Determine the (X, Y) coordinate at the center of the cell enclosing the given text.  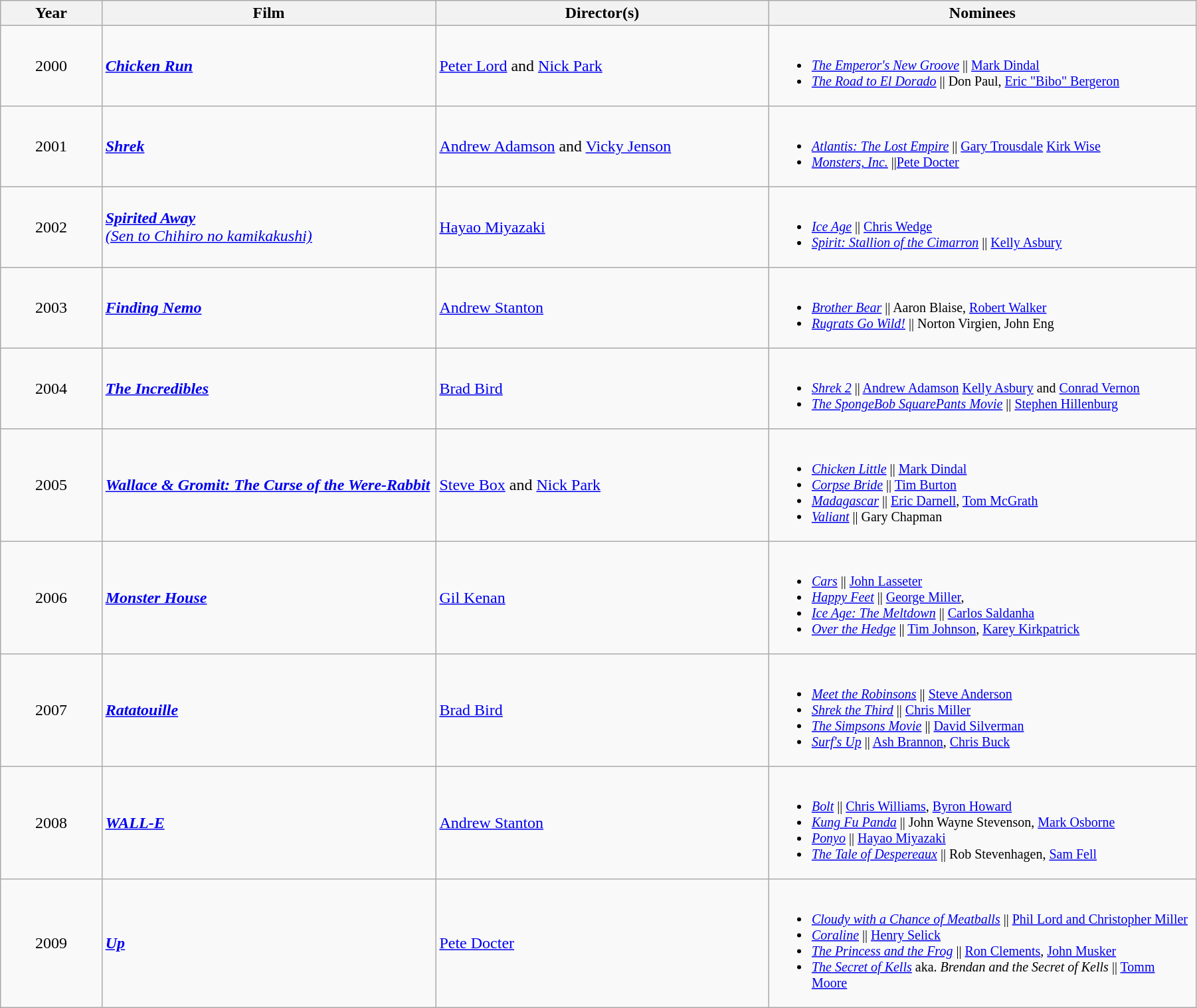
Finding Nemo (268, 308)
Up (268, 943)
2003 (51, 308)
Chicken Little || Mark DindalCorpse Bride || Tim BurtonMadagascar || Eric Darnell, Tom McGrathValiant || Gary Chapman (982, 485)
Brother Bear || Aaron Blaise, Robert WalkerRugrats Go Wild! || Norton Virgien, John Eng (982, 308)
2001 (51, 146)
Chicken Run (268, 66)
Cars || John LasseterHappy Feet || George Miller,Ice Age: The Meltdown || Carlos SaldanhaOver the Hedge || Tim Johnson, Karey Kirkpatrick (982, 598)
Shrek (268, 146)
Ratatouille (268, 711)
Atlantis: The Lost Empire || Gary Trousdale Kirk WiseMonsters, Inc. ||Pete Docter (982, 146)
Film (268, 13)
2004 (51, 389)
2005 (51, 485)
Gil Kenan (602, 598)
WALL-E (268, 822)
The Incredibles (268, 389)
Meet the Robinsons || Steve AndersonShrek the Third || Chris MillerThe Simpsons Movie || David SilvermanSurf's Up || Ash Brannon, Chris Buck (982, 711)
2006 (51, 598)
The Emperor's New Groove || Mark DindalThe Road to El Dorado || Don Paul, Eric "Bibo" Bergeron (982, 66)
2007 (51, 711)
Director(s) (602, 13)
Wallace & Gromit: The Curse of the Were-Rabbit (268, 485)
2002 (51, 227)
Peter Lord and Nick Park (602, 66)
2000 (51, 66)
Year (51, 13)
Pete Docter (602, 943)
Shrek 2 || Andrew Adamson Kelly Asbury and Conrad VernonThe SpongeBob SquarePants Movie || Stephen Hillenburg (982, 389)
Monster House (268, 598)
Ice Age || Chris WedgeSpirit: Stallion of the Cimarron || Kelly Asbury (982, 227)
Nominees (982, 13)
2008 (51, 822)
Hayao Miyazaki (602, 227)
Spirited Away(Sen to Chihiro no kamikakushi) (268, 227)
Andrew Adamson and Vicky Jenson (602, 146)
2009 (51, 943)
Steve Box and Nick Park (602, 485)
